Identify which cell holds the provided text, then report its [x, y] central coordinate. 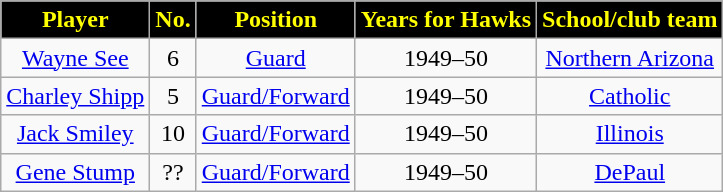
Years for Hawks [446, 20]
Guard [276, 58]
No. [173, 20]
Position [276, 20]
DePaul [630, 172]
Charley Shipp [76, 96]
Jack Smiley [76, 134]
10 [173, 134]
Player [76, 20]
Northern Arizona [630, 58]
?? [173, 172]
Gene Stump [76, 172]
5 [173, 96]
Illinois [630, 134]
6 [173, 58]
School/club team [630, 20]
Wayne See [76, 58]
Catholic [630, 96]
